Search for the cell housing the specified text and yield its (X, Y) center coordinate. 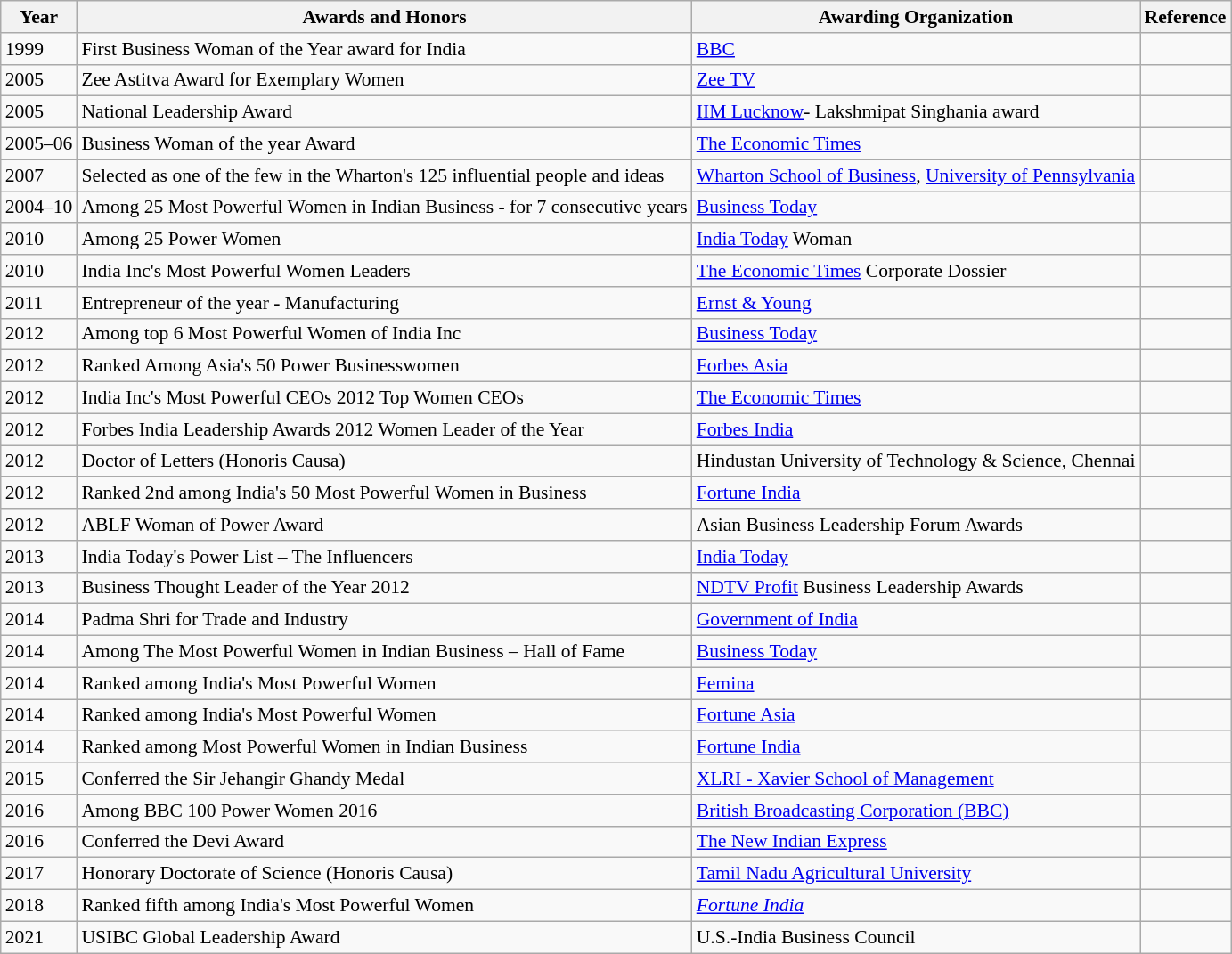
XLRI - Xavier School of Management (916, 779)
Ranked 2nd among India's 50 Most Powerful Women in Business (384, 493)
Honorary Doctorate of Science (Honoris Causa) (384, 874)
Business Woman of the year Award (384, 144)
Selected as one of the few in the Wharton's 125 influential people and ideas (384, 175)
Among BBC 100 Power Women 2016 (384, 811)
Awarding Organization (916, 17)
Ranked Among Asia's 50 Power Businesswomen (384, 366)
Zee Astitva Award for Exemplary Women (384, 80)
2017 (39, 874)
Wharton School of Business, University of Pennsylvania (916, 175)
India Inc's Most Powerful CEOs 2012 Top Women CEOs (384, 398)
2015 (39, 779)
Forbes Asia (916, 366)
2007 (39, 175)
Hindustan University of Technology & Science, Chennai (916, 461)
The Economic Times Corporate Dossier (916, 271)
Entrepreneur of the year - Manufacturing (384, 303)
ABLF Woman of Power Award (384, 525)
Doctor of Letters (Honoris Causa) (384, 461)
Year (39, 17)
USIBC Global Leadership Award (384, 937)
Among The Most Powerful Women in Indian Business – Hall of Fame (384, 652)
National Leadership Award (384, 112)
IIM Lucknow- Lakshmipat Singhania award (916, 112)
U.S.-India Business Council (916, 937)
2018 (39, 906)
2021 (39, 937)
India Today's Power List – The Influencers (384, 557)
2005–06 (39, 144)
Reference (1186, 17)
Among top 6 Most Powerful Women of India Inc (384, 334)
India Inc's Most Powerful Women Leaders (384, 271)
Forbes India Leadership Awards 2012 Women Leader of the Year (384, 429)
Ernst & Young (916, 303)
Government of India (916, 620)
2004–10 (39, 208)
Awards and Honors (384, 17)
Forbes India (916, 429)
Ranked among Most Powerful Women in Indian Business (384, 747)
The New Indian Express (916, 842)
BBC (916, 49)
NDTV Profit Business Leadership Awards (916, 588)
India Today (916, 557)
India Today Woman (916, 240)
British Broadcasting Corporation (BBC) (916, 811)
Zee TV (916, 80)
Femina (916, 683)
2011 (39, 303)
Among 25 Power Women (384, 240)
Conferred the Sir Jehangir Ghandy Medal (384, 779)
Conferred the Devi Award (384, 842)
First Business Woman of the Year award for India (384, 49)
Asian Business Leadership Forum Awards (916, 525)
Padma Shri for Trade and Industry (384, 620)
Among 25 Most Powerful Women in Indian Business - for 7 consecutive years (384, 208)
Fortune Asia (916, 715)
Tamil Nadu Agricultural University (916, 874)
Ranked fifth among India's Most Powerful Women (384, 906)
1999 (39, 49)
Business Thought Leader of the Year 2012 (384, 588)
